Output the [X, Y] coordinate of the center of the cell containing the given text.  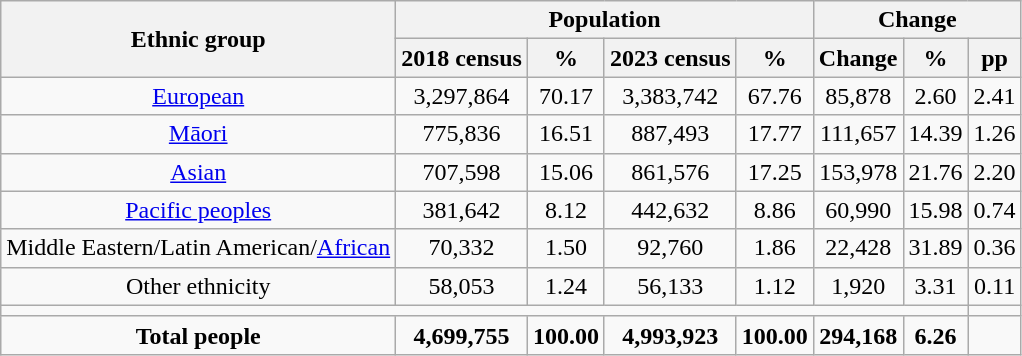
2.41 [994, 96]
381,642 [462, 210]
70,332 [462, 248]
Ethnic group [198, 39]
3.31 [936, 286]
Māori [198, 134]
16.51 [566, 134]
31.89 [936, 248]
15.98 [936, 210]
1,920 [858, 286]
Middle Eastern/Latin American/African [198, 248]
22,428 [858, 248]
3,383,742 [670, 96]
2.20 [994, 172]
0.36 [994, 248]
8.12 [566, 210]
1.24 [566, 286]
1.12 [774, 286]
707,598 [462, 172]
775,836 [462, 134]
2018 census [462, 58]
861,576 [670, 172]
European [198, 96]
Total people [198, 335]
Asian [198, 172]
1.26 [994, 134]
17.25 [774, 172]
887,493 [670, 134]
1.86 [774, 248]
85,878 [858, 96]
6.26 [936, 335]
2.60 [936, 96]
92,760 [670, 248]
67.76 [774, 96]
4,699,755 [462, 335]
0.74 [994, 210]
1.50 [566, 248]
294,168 [858, 335]
0.11 [994, 286]
58,053 [462, 286]
442,632 [670, 210]
153,978 [858, 172]
111,657 [858, 134]
56,133 [670, 286]
pp [994, 58]
15.06 [566, 172]
4,993,923 [670, 335]
21.76 [936, 172]
Pacific peoples [198, 210]
14.39 [936, 134]
8.86 [774, 210]
70.17 [566, 96]
60,990 [858, 210]
2023 census [670, 58]
Other ethnicity [198, 286]
Population [605, 20]
3,297,864 [462, 96]
17.77 [774, 134]
